Find where the given text appears and provide that cell's center as (X, Y) coordinate. 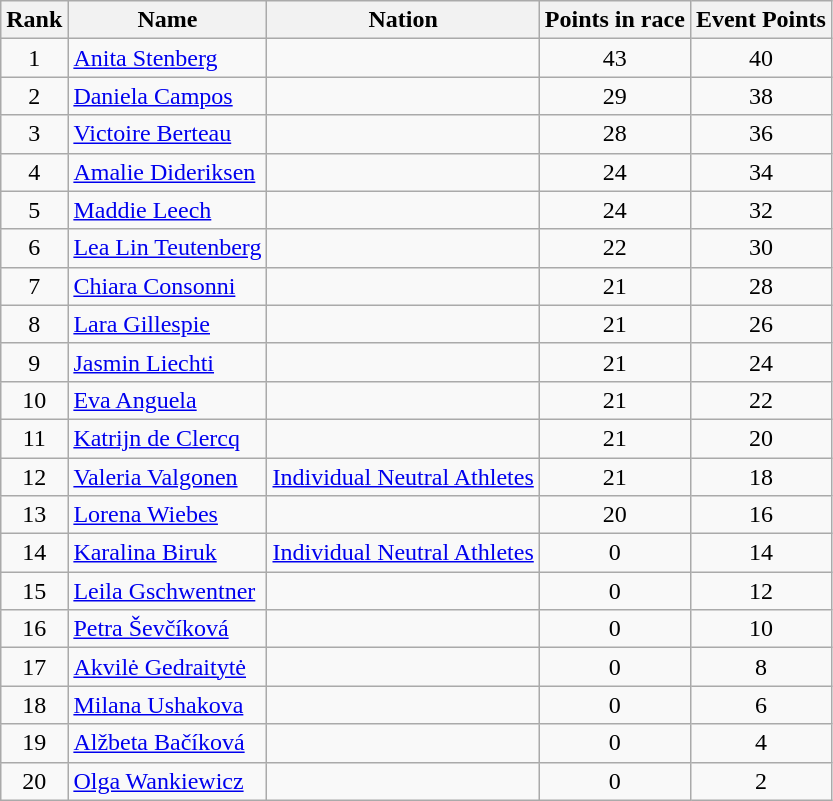
Eva Anguela (168, 400)
Akvilė Gedraitytė (168, 667)
Amalie Dideriksen (168, 172)
7 (34, 286)
Event Points (760, 20)
Points in race (614, 20)
Karalina Biruk (168, 553)
Leila Gschwentner (168, 591)
Nation (403, 20)
Chiara Consonni (168, 286)
Victoire Berteau (168, 134)
30 (760, 248)
Lorena Wiebes (168, 515)
Maddie Leech (168, 210)
34 (760, 172)
40 (760, 58)
Lea Lin Teutenberg (168, 248)
11 (34, 438)
9 (34, 362)
26 (760, 324)
38 (760, 96)
Name (168, 20)
Olga Wankiewicz (168, 781)
Valeria Valgonen (168, 477)
Anita Stenberg (168, 58)
Alžbeta Bačíková (168, 743)
3 (34, 134)
15 (34, 591)
36 (760, 134)
1 (34, 58)
13 (34, 515)
Rank (34, 20)
Daniela Campos (168, 96)
43 (614, 58)
Katrijn de Clercq (168, 438)
Petra Ševčíková (168, 629)
32 (760, 210)
29 (614, 96)
17 (34, 667)
Lara Gillespie (168, 324)
19 (34, 743)
Jasmin Liechti (168, 362)
Milana Ushakova (168, 705)
5 (34, 210)
